Find where the given text appears and provide that cell's center as (x, y) coordinate. 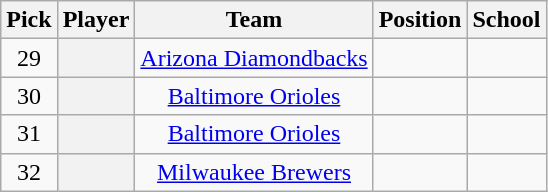
Milwaukee Brewers (254, 172)
Arizona Diamondbacks (254, 58)
Pick (29, 20)
School (506, 20)
Team (254, 20)
32 (29, 172)
31 (29, 134)
Position (420, 20)
Player (96, 20)
30 (29, 96)
29 (29, 58)
